Detect which cell encompasses the target text, then output its [x, y] center coordinate. 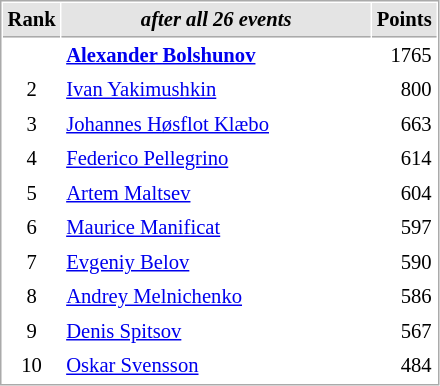
Rank [32, 20]
Andrey Melnichenko [216, 296]
Artem Maltsev [216, 194]
6 [32, 228]
after all 26 events [216, 20]
Ivan Yakimushkin [216, 90]
567 [404, 332]
Johannes Høsflot Klæbo [216, 124]
800 [404, 90]
10 [32, 366]
604 [404, 194]
484 [404, 366]
Evgeniy Belov [216, 262]
1765 [404, 56]
663 [404, 124]
Oskar Svensson [216, 366]
Alexander Bolshunov [216, 56]
586 [404, 296]
590 [404, 262]
614 [404, 158]
Maurice Manificat [216, 228]
Points [404, 20]
5 [32, 194]
Denis Spitsov [216, 332]
2 [32, 90]
7 [32, 262]
597 [404, 228]
8 [32, 296]
4 [32, 158]
9 [32, 332]
3 [32, 124]
Federico Pellegrino [216, 158]
